Pinpoint the cell where the given text exists, returning its (x, y) midpoint coordinate. 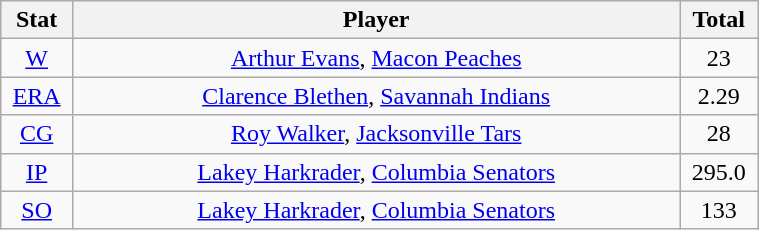
Roy Walker, Jacksonville Tars (376, 134)
Stat (37, 20)
ERA (37, 96)
CG (37, 134)
Total (719, 20)
28 (719, 134)
SO (37, 210)
Player (376, 20)
Arthur Evans, Macon Peaches (376, 58)
133 (719, 210)
295.0 (719, 172)
2.29 (719, 96)
Clarence Blethen, Savannah Indians (376, 96)
W (37, 58)
23 (719, 58)
IP (37, 172)
